Search for the cell housing the specified text and yield its (X, Y) center coordinate. 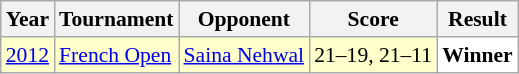
French Open (116, 55)
2012 (28, 55)
Result (478, 19)
Year (28, 19)
Score (373, 19)
21–19, 21–11 (373, 55)
Opponent (244, 19)
Winner (478, 55)
Tournament (116, 19)
Saina Nehwal (244, 55)
